Search for the cell housing the specified text and yield its [x, y] center coordinate. 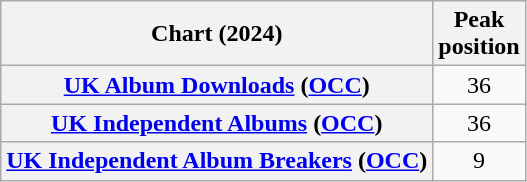
Chart (2024) [217, 34]
9 [479, 161]
UK Album Downloads (OCC) [217, 85]
Peakposition [479, 34]
UK Independent Albums (OCC) [217, 123]
UK Independent Album Breakers (OCC) [217, 161]
